Return (x, y) of the center of cell containing provided text 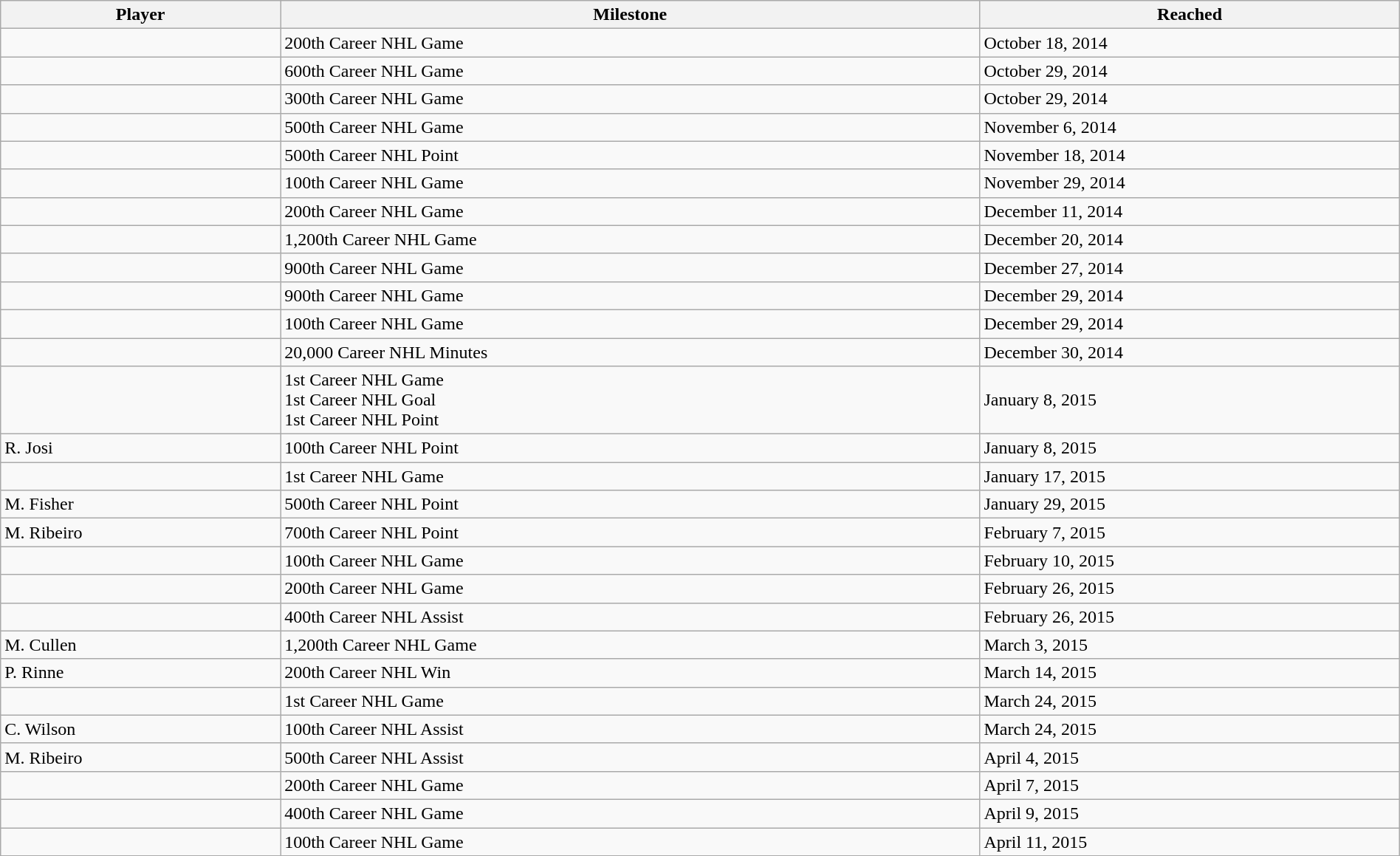
November 29, 2014 (1190, 183)
January 29, 2015 (1190, 504)
April 11, 2015 (1190, 841)
February 10, 2015 (1190, 561)
M. Cullen (140, 645)
400th Career NHL Game (631, 813)
20,000 Career NHL Minutes (631, 352)
1st Career NHL Game1st Career NHL Goal1st Career NHL Point (631, 400)
M. Fisher (140, 504)
300th Career NHL Game (631, 99)
December 27, 2014 (1190, 267)
April 9, 2015 (1190, 813)
Milestone (631, 15)
200th Career NHL Win (631, 673)
R. Josi (140, 448)
Player (140, 15)
October 18, 2014 (1190, 43)
700th Career NHL Point (631, 533)
December 30, 2014 (1190, 352)
100th Career NHL Point (631, 448)
C. Wilson (140, 729)
March 3, 2015 (1190, 645)
100th Career NHL Assist (631, 729)
November 6, 2014 (1190, 127)
November 18, 2014 (1190, 155)
February 7, 2015 (1190, 533)
December 11, 2014 (1190, 211)
April 4, 2015 (1190, 757)
500th Career NHL Game (631, 127)
Reached (1190, 15)
600th Career NHL Game (631, 71)
500th Career NHL Assist (631, 757)
December 20, 2014 (1190, 239)
P. Rinne (140, 673)
March 14, 2015 (1190, 673)
400th Career NHL Assist (631, 617)
January 17, 2015 (1190, 476)
April 7, 2015 (1190, 785)
